Output the (x, y) coordinate of the center of the cell containing the given text.  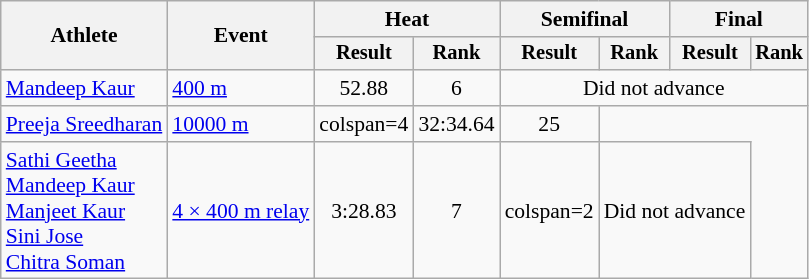
10000 m (240, 124)
Mandeep Kaur (84, 88)
6 (456, 88)
52.88 (364, 88)
32:34.64 (456, 124)
Semifinal (585, 19)
Did not advance (654, 88)
Final (739, 19)
25 (550, 124)
Heat (406, 19)
Preeja Sreedharan (84, 124)
Athlete (84, 36)
colspan=4 (364, 124)
400 m (240, 88)
Event (240, 36)
